For the text-containing cell, return its midpoint in [x, y] coordinate format. 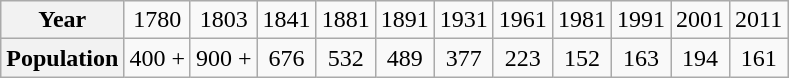
2011 [759, 20]
1780 [158, 20]
Year [62, 20]
163 [640, 58]
1981 [582, 20]
161 [759, 58]
676 [286, 58]
2001 [700, 20]
1841 [286, 20]
532 [346, 58]
1991 [640, 20]
194 [700, 58]
400 + [158, 58]
223 [522, 58]
1931 [464, 20]
900 + [224, 58]
1881 [346, 20]
1961 [522, 20]
1803 [224, 20]
1891 [404, 20]
489 [404, 58]
377 [464, 58]
Population [62, 58]
152 [582, 58]
